Detect which cell encompasses the target text, then output its [x, y] center coordinate. 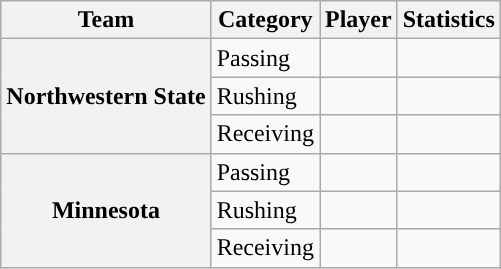
Player [359, 20]
Statistics [448, 20]
Category [265, 20]
Northwestern State [106, 96]
Minnesota [106, 210]
Team [106, 20]
